Extract the (X, Y) coordinate from the center of the cell holding the provided text.  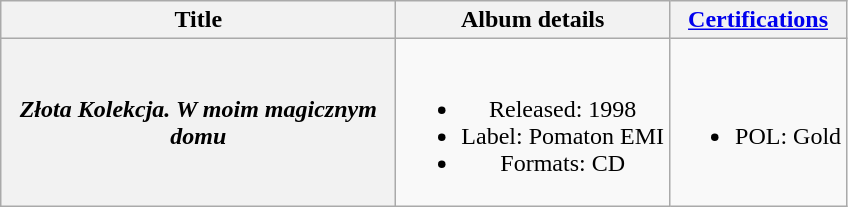
Złota Kolekcja. W moim magicznym domu (198, 122)
Title (198, 20)
POL: Gold (758, 122)
Released: 1998Label: Pomaton EMIFormats: CD (533, 122)
Certifications (758, 20)
Album details (533, 20)
